Provide the [X, Y] coordinate of the cell's center where the given text is located.  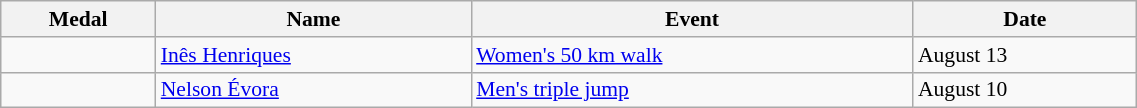
Men's triple jump [692, 90]
Women's 50 km walk [692, 55]
Inês Henriques [314, 55]
Name [314, 19]
August 10 [1025, 90]
Event [692, 19]
Medal [78, 19]
Date [1025, 19]
August 13 [1025, 55]
Nelson Évora [314, 90]
